Identify which cell holds the provided text, then report its [x, y] central coordinate. 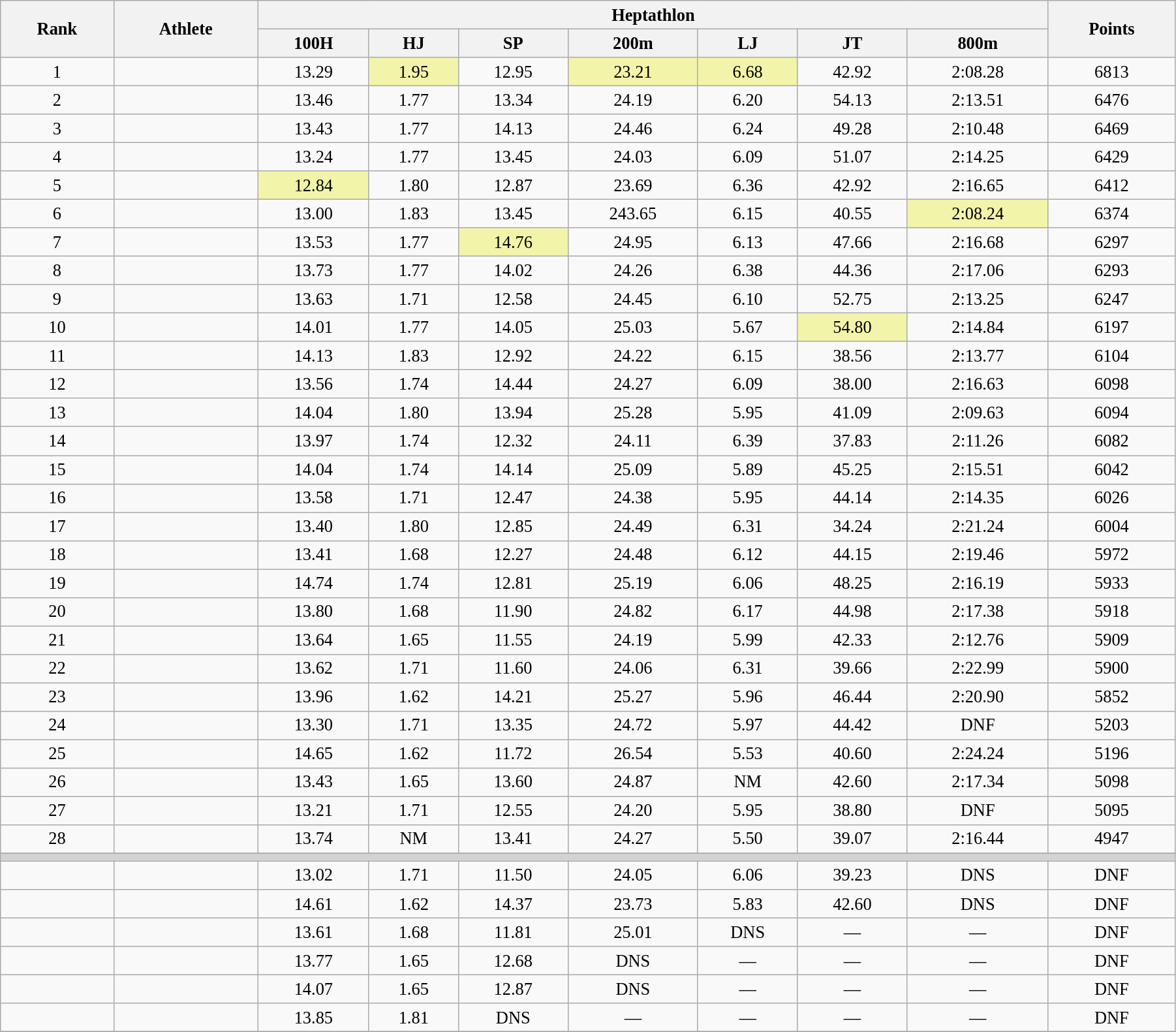
6026 [1111, 498]
48.25 [852, 583]
2:14.84 [978, 327]
2:16.19 [978, 583]
25.09 [633, 469]
40.55 [852, 213]
39.07 [852, 839]
44.36 [852, 270]
24.82 [633, 612]
6293 [1111, 270]
13.85 [313, 1018]
12.85 [513, 526]
6197 [1111, 327]
2:17.06 [978, 270]
LJ [748, 43]
2:12.76 [978, 640]
14.37 [513, 903]
6412 [1111, 185]
2:09.63 [978, 413]
24.87 [633, 782]
11.55 [513, 640]
2:11.26 [978, 441]
14.05 [513, 327]
13.35 [513, 725]
12.47 [513, 498]
38.56 [852, 356]
24.95 [633, 242]
4947 [1111, 839]
6.12 [748, 555]
38.80 [852, 811]
2:13.25 [978, 299]
13.77 [313, 960]
6.68 [748, 71]
11.50 [513, 875]
13.02 [313, 875]
26.54 [633, 754]
25.01 [633, 932]
22 [57, 668]
2:17.34 [978, 782]
12.58 [513, 299]
3 [57, 129]
6098 [1111, 384]
5.53 [748, 754]
6.17 [748, 612]
2:16.63 [978, 384]
5.83 [748, 903]
6.38 [748, 270]
14.21 [513, 696]
2:24.24 [978, 754]
2:16.65 [978, 185]
5 [57, 185]
13.34 [513, 100]
11.60 [513, 668]
2:22.99 [978, 668]
23.69 [633, 185]
52.75 [852, 299]
5918 [1111, 612]
5.67 [748, 327]
13.60 [513, 782]
14.01 [313, 327]
5.99 [748, 640]
24.03 [633, 157]
2:08.24 [978, 213]
12.95 [513, 71]
14.65 [313, 754]
2:08.28 [978, 71]
5196 [1111, 754]
6.10 [748, 299]
14.74 [313, 583]
2:13.77 [978, 356]
40.60 [852, 754]
7 [57, 242]
14.76 [513, 242]
54.80 [852, 327]
6.36 [748, 185]
6247 [1111, 299]
8 [57, 270]
37.83 [852, 441]
Heptathlon [653, 14]
54.13 [852, 100]
14.07 [313, 989]
13.73 [313, 270]
5095 [1111, 811]
13.30 [313, 725]
5.50 [748, 839]
2:17.38 [978, 612]
12.55 [513, 811]
23 [57, 696]
2:20.90 [978, 696]
14 [57, 441]
21 [57, 640]
13.61 [313, 932]
24.38 [633, 498]
6.24 [748, 129]
24.22 [633, 356]
5972 [1111, 555]
2:21.24 [978, 526]
9 [57, 299]
11.81 [513, 932]
100H [313, 43]
38.00 [852, 384]
14.02 [513, 270]
12 [57, 384]
5.96 [748, 696]
12.81 [513, 583]
44.98 [852, 612]
13.58 [313, 498]
13.96 [313, 696]
13.56 [313, 384]
47.66 [852, 242]
14.14 [513, 469]
5203 [1111, 725]
27 [57, 811]
6469 [1111, 129]
24.05 [633, 875]
200m [633, 43]
46.44 [852, 696]
25.27 [633, 696]
23.73 [633, 903]
11.90 [513, 612]
13 [57, 413]
5909 [1111, 640]
6082 [1111, 441]
13.74 [313, 839]
24.45 [633, 299]
1.95 [414, 71]
14.44 [513, 384]
6042 [1111, 469]
6004 [1111, 526]
243.65 [633, 213]
24.46 [633, 129]
2:19.46 [978, 555]
17 [57, 526]
24 [57, 725]
800m [978, 43]
13.62 [313, 668]
5.97 [748, 725]
5933 [1111, 583]
13.00 [313, 213]
2:16.44 [978, 839]
6104 [1111, 356]
4 [57, 157]
44.14 [852, 498]
39.23 [852, 875]
25.28 [633, 413]
39.66 [852, 668]
13.63 [313, 299]
6094 [1111, 413]
44.42 [852, 725]
13.94 [513, 413]
18 [57, 555]
24.26 [633, 270]
11 [57, 356]
6.20 [748, 100]
26 [57, 782]
6429 [1111, 157]
6 [57, 213]
1.81 [414, 1018]
2:10.48 [978, 129]
5.89 [748, 469]
23.21 [633, 71]
13.53 [313, 242]
5852 [1111, 696]
2:14.35 [978, 498]
1 [57, 71]
14.61 [313, 903]
2:16.68 [978, 242]
49.28 [852, 129]
12.84 [313, 185]
25 [57, 754]
24.72 [633, 725]
12.92 [513, 356]
HJ [414, 43]
5900 [1111, 668]
19 [57, 583]
2:15.51 [978, 469]
13.40 [313, 526]
28 [57, 839]
12.27 [513, 555]
12.32 [513, 441]
Rank [57, 29]
34.24 [852, 526]
Points [1111, 29]
45.25 [852, 469]
51.07 [852, 157]
13.97 [313, 441]
6297 [1111, 242]
6476 [1111, 100]
Athlete [185, 29]
24.06 [633, 668]
6.39 [748, 441]
5098 [1111, 782]
25.03 [633, 327]
24.20 [633, 811]
10 [57, 327]
15 [57, 469]
13.21 [313, 811]
42.33 [852, 640]
JT [852, 43]
2:13.51 [978, 100]
13.80 [313, 612]
13.24 [313, 157]
13.64 [313, 640]
41.09 [852, 413]
11.72 [513, 754]
24.11 [633, 441]
44.15 [852, 555]
SP [513, 43]
6374 [1111, 213]
12.68 [513, 960]
24.48 [633, 555]
6813 [1111, 71]
6.13 [748, 242]
20 [57, 612]
25.19 [633, 583]
24.49 [633, 526]
2:14.25 [978, 157]
13.46 [313, 100]
13.29 [313, 71]
16 [57, 498]
2 [57, 100]
